Return (X, Y) of the center of cell containing provided text 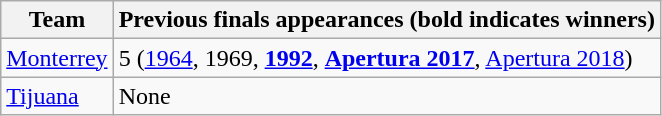
Team (57, 20)
5 (1964, 1969, 1992, Apertura 2017, Apertura 2018) (386, 58)
Previous finals appearances (bold indicates winners) (386, 20)
Monterrey (57, 58)
None (386, 96)
Tijuana (57, 96)
